From the cell containing the given text, extract its center point as [X, Y] coordinate. 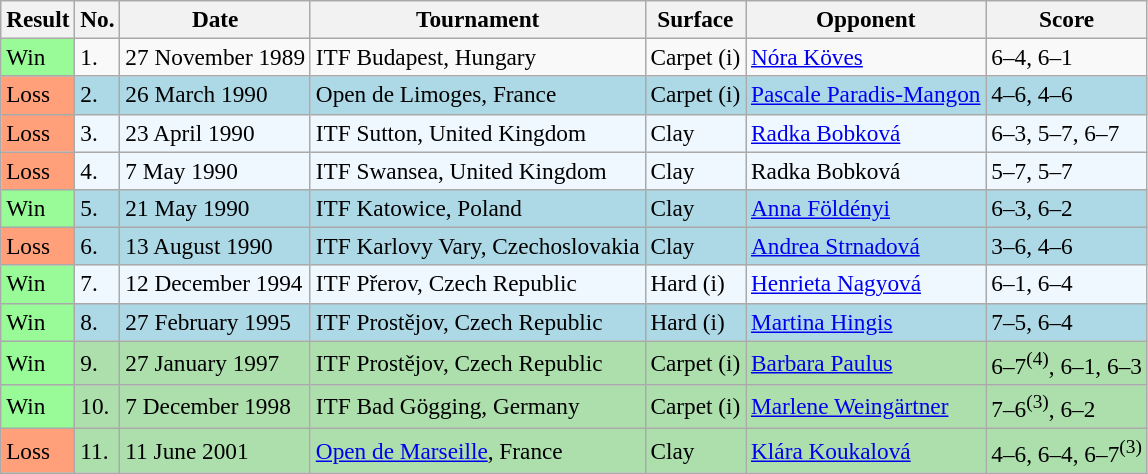
Open de Marseille, France [478, 450]
11 June 2001 [215, 450]
7. [98, 284]
Score [1066, 19]
Date [215, 19]
6–4, 6–1 [1066, 57]
Result [38, 19]
10. [98, 406]
Tournament [478, 19]
Martina Hingis [866, 322]
7 December 1998 [215, 406]
8. [98, 322]
9. [98, 362]
Barbara Paulus [866, 362]
4–6, 4–6 [1066, 95]
Andrea Strnadová [866, 246]
Pascale Paradis-Mangon [866, 95]
Marlene Weingärtner [866, 406]
ITF Katowice, Poland [478, 208]
26 March 1990 [215, 95]
4–6, 6–4, 6–7(3) [1066, 450]
6–3, 6–2 [1066, 208]
ITF Budapest, Hungary [478, 57]
ITF Swansea, United Kingdom [478, 170]
6. [98, 246]
6–7(4), 6–1, 6–3 [1066, 362]
3. [98, 133]
27 November 1989 [215, 57]
No. [98, 19]
Anna Földényi [866, 208]
Surface [696, 19]
23 April 1990 [215, 133]
Nóra Köves [866, 57]
3–6, 4–6 [1066, 246]
2. [98, 95]
6–1, 6–4 [1066, 284]
5. [98, 208]
13 August 1990 [215, 246]
12 December 1994 [215, 284]
Klára Koukalová [866, 450]
Opponent [866, 19]
21 May 1990 [215, 208]
11. [98, 450]
5–7, 5–7 [1066, 170]
27 January 1997 [215, 362]
6–3, 5–7, 6–7 [1066, 133]
ITF Karlovy Vary, Czechoslovakia [478, 246]
7 May 1990 [215, 170]
7–6(3), 6–2 [1066, 406]
4. [98, 170]
ITF Bad Gögging, Germany [478, 406]
7–5, 6–4 [1066, 322]
Henrieta Nagyová [866, 284]
1. [98, 57]
27 February 1995 [215, 322]
ITF Přerov, Czech Republic [478, 284]
ITF Sutton, United Kingdom [478, 133]
Open de Limoges, France [478, 95]
